Determine the (x, y) coordinate at the center of the cell enclosing the given text.  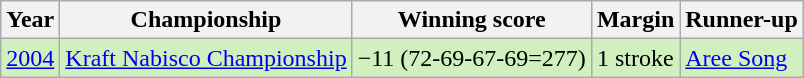
Margin (635, 20)
−11 (72-69-67-69=277) (472, 58)
Winning score (472, 20)
Championship (206, 20)
Runner-up (742, 20)
Aree Song (742, 58)
1 stroke (635, 58)
2004 (30, 58)
Year (30, 20)
Kraft Nabisco Championship (206, 58)
